Determine the (x, y) coordinate at the center of the cell enclosing the given text.  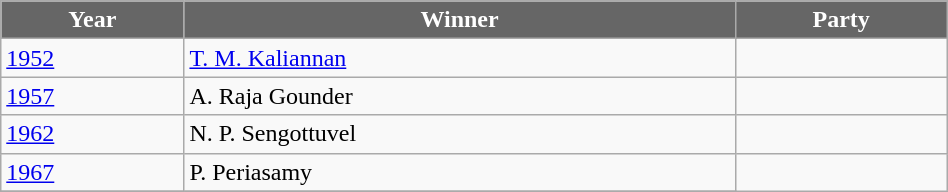
1952 (92, 58)
T. M. Kaliannan (460, 58)
1967 (92, 172)
Winner (460, 20)
1957 (92, 96)
P. Periasamy (460, 172)
Party (841, 20)
1962 (92, 134)
A. Raja Gounder (460, 96)
N. P. Sengottuvel (460, 134)
Year (92, 20)
